Extract the [X, Y] coordinate from the center of the cell holding the provided text.  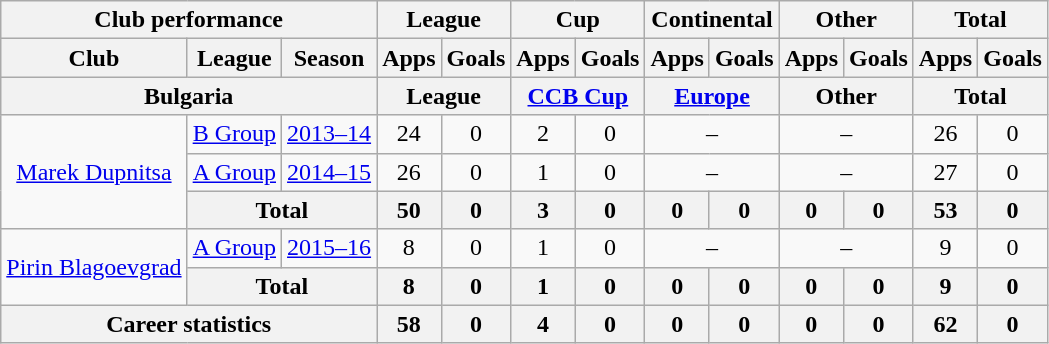
Pirin Blagoevgrad [94, 267]
2 [543, 134]
Continental [712, 20]
Club performance [189, 20]
3 [543, 210]
Marek Dupnitsa [94, 172]
CCB Cup [578, 96]
53 [945, 210]
58 [409, 324]
Season [330, 58]
2015–16 [330, 248]
Cup [578, 20]
24 [409, 134]
50 [409, 210]
Bulgaria [189, 96]
2013–14 [330, 134]
B Group [234, 134]
Career statistics [189, 324]
2014–15 [330, 172]
27 [945, 172]
Club [94, 58]
62 [945, 324]
4 [543, 324]
Europe [712, 96]
